Capture the cell that displays the provided text and extract its (x, y) central coordinate. 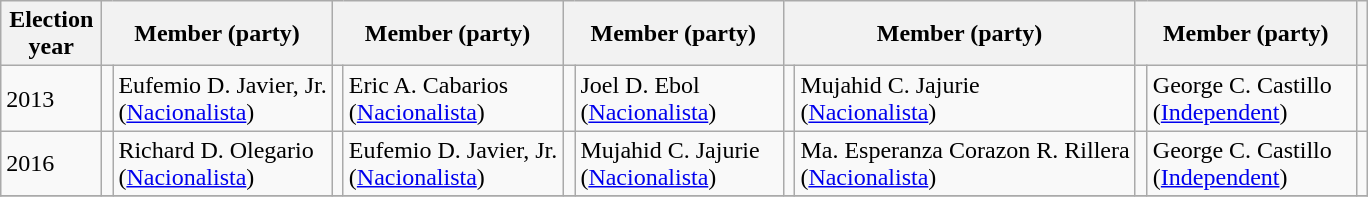
Ma. Esperanza Corazon R. Rillera(Nacionalista) (965, 164)
2016 (52, 164)
Richard D. Olegario(Nacionalista) (222, 164)
Eric A. Cabarios(Nacionalista) (452, 98)
Joel D. Ebol(Nacionalista) (680, 98)
Electionyear (52, 34)
2013 (52, 98)
